Find where the given text appears and provide that cell's center as [X, Y] coordinate. 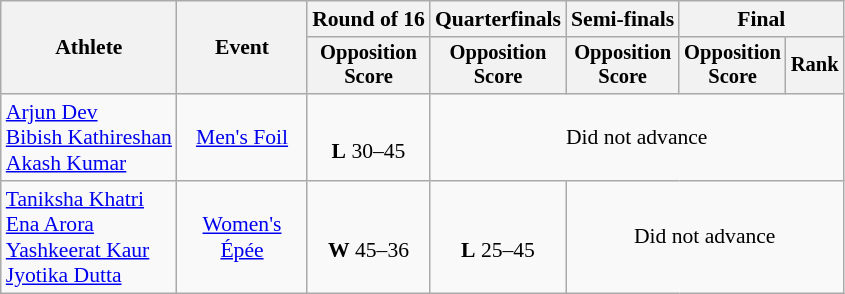
Final [761, 19]
Quarterfinals [498, 19]
Athlete [89, 48]
Women's Épée [242, 237]
Semi-finals [622, 19]
Round of 16 [368, 19]
W 45–36 [368, 237]
Arjun DevBibish KathireshanAkash Kumar [89, 138]
L 25–45 [498, 237]
Event [242, 48]
L 30–45 [368, 138]
Taniksha KhatriEna AroraYashkeerat KaurJyotika Dutta [89, 237]
Rank [815, 66]
Men's Foil [242, 138]
